For the text-containing cell, return its midpoint in (x, y) coordinate format. 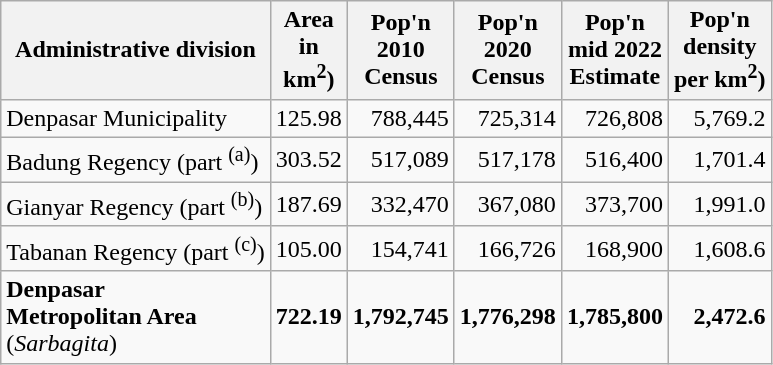
726,808 (614, 118)
373,700 (614, 204)
2,472.6 (720, 317)
166,726 (508, 248)
187.69 (308, 204)
Area inkm2) (308, 50)
Pop'n mid 2022Estimate (614, 50)
Pop'n 2010Census (400, 50)
Administrative division (136, 50)
367,080 (508, 204)
154,741 (400, 248)
Tabanan Regency (part (c)) (136, 248)
168,900 (614, 248)
1,991.0 (720, 204)
1,792,745 (400, 317)
332,470 (400, 204)
725,314 (508, 118)
Badung Regency (part (a)) (136, 160)
517,178 (508, 160)
303.52 (308, 160)
Gianyar Regency (part (b)) (136, 204)
517,089 (400, 160)
5,769.2 (720, 118)
Pop'n 2020Census (508, 50)
788,445 (400, 118)
1,776,298 (508, 317)
1,785,800 (614, 317)
1,608.6 (720, 248)
516,400 (614, 160)
105.00 (308, 248)
Pop'n densityper km2) (720, 50)
125.98 (308, 118)
1,701.4 (720, 160)
DenpasarMetropolitan Area(Sarbagita) (136, 317)
Denpasar Municipality (136, 118)
722.19 (308, 317)
